Search for the cell housing the specified text and yield its [x, y] center coordinate. 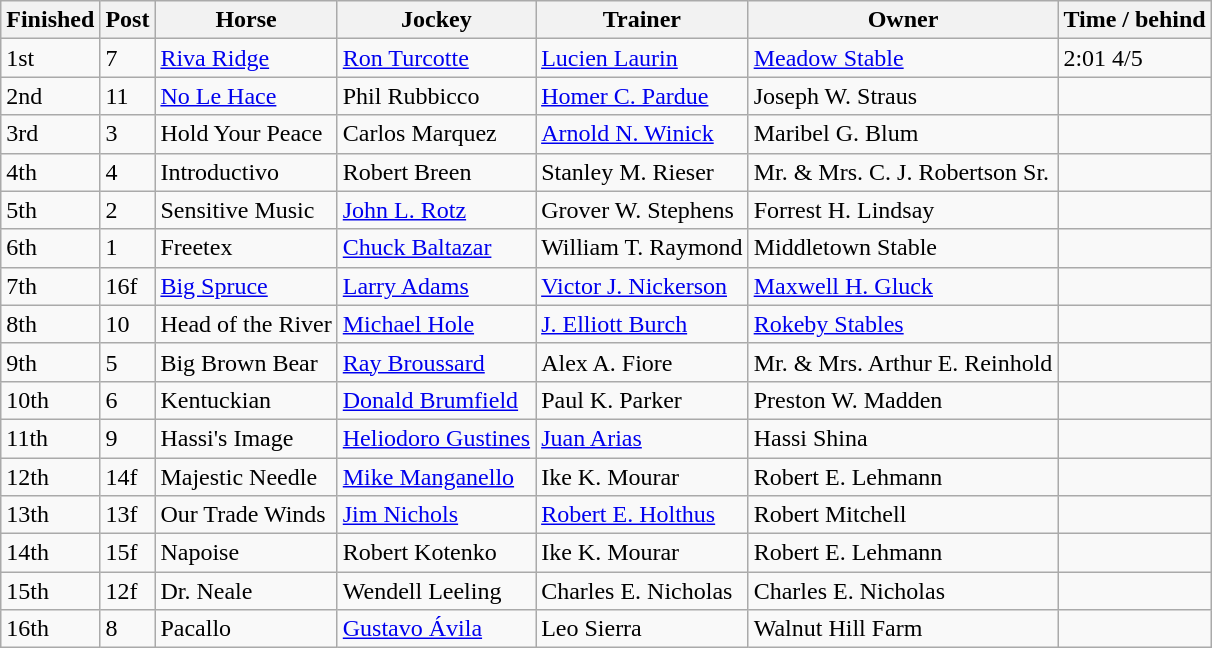
Preston W. Madden [903, 400]
Ron Turcotte [436, 58]
Maribel G. Blum [903, 134]
Post [128, 20]
15th [50, 591]
Finished [50, 20]
3 [128, 134]
9th [50, 362]
Our Trade Winds [246, 515]
Chuck Baltazar [436, 248]
Alex A. Fiore [642, 362]
Time / behind [1134, 20]
Homer C. Pardue [642, 96]
Mike Manganello [436, 477]
4th [50, 172]
Robert E. Holthus [642, 515]
10 [128, 324]
Jockey [436, 20]
Gustavo Ávila [436, 629]
Ray Broussard [436, 362]
J. Elliott Burch [642, 324]
Arnold N. Winick [642, 134]
Stanley M. Rieser [642, 172]
16f [128, 286]
Carlos Marquez [436, 134]
Head of the River [246, 324]
Kentuckian [246, 400]
Robert Mitchell [903, 515]
Rokeby Stables [903, 324]
7th [50, 286]
8th [50, 324]
Jim Nichols [436, 515]
Majestic Needle [246, 477]
15f [128, 553]
1 [128, 248]
3rd [50, 134]
Forrest H. Lindsay [903, 210]
8 [128, 629]
13th [50, 515]
16th [50, 629]
Mr. & Mrs. C. J. Robertson Sr. [903, 172]
Owner [903, 20]
Larry Adams [436, 286]
Heliodoro Gustines [436, 438]
5 [128, 362]
6th [50, 248]
Joseph W. Straus [903, 96]
Horse [246, 20]
11th [50, 438]
Pacallo [246, 629]
Hassi Shina [903, 438]
Robert Kotenko [436, 553]
Victor J. Nickerson [642, 286]
14f [128, 477]
12f [128, 591]
2nd [50, 96]
12th [50, 477]
Lucien Laurin [642, 58]
Trainer [642, 20]
Hold Your Peace [246, 134]
John L. Rotz [436, 210]
Sensitive Music [246, 210]
Paul K. Parker [642, 400]
11 [128, 96]
Napoise [246, 553]
Mr. & Mrs. Arthur E. Reinhold [903, 362]
No Le Hace [246, 96]
2:01 4/5 [1134, 58]
Grover W. Stephens [642, 210]
Dr. Neale [246, 591]
6 [128, 400]
10th [50, 400]
5th [50, 210]
Middletown Stable [903, 248]
Freetex [246, 248]
Leo Sierra [642, 629]
Big Spruce [246, 286]
1st [50, 58]
7 [128, 58]
Donald Brumfield [436, 400]
2 [128, 210]
Meadow Stable [903, 58]
Hassi's Image [246, 438]
Juan Arias [642, 438]
9 [128, 438]
Phil Rubbicco [436, 96]
Walnut Hill Farm [903, 629]
Wendell Leeling [436, 591]
Introductivo [246, 172]
13f [128, 515]
Big Brown Bear [246, 362]
Maxwell H. Gluck [903, 286]
4 [128, 172]
Michael Hole [436, 324]
Riva Ridge [246, 58]
William T. Raymond [642, 248]
14th [50, 553]
Robert Breen [436, 172]
